Provide the [x, y] coordinate of the cell's center where the given text is located.  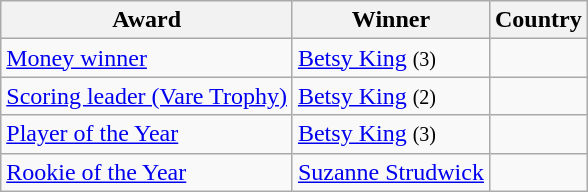
Rookie of the Year [147, 172]
Scoring leader (Vare Trophy) [147, 96]
Award [147, 20]
Suzanne Strudwick [390, 172]
Country [538, 20]
Winner [390, 20]
Player of the Year [147, 134]
Betsy King (2) [390, 96]
Money winner [147, 58]
